Return the [X, Y] coordinate for the center point of the cell that contains the specified text.  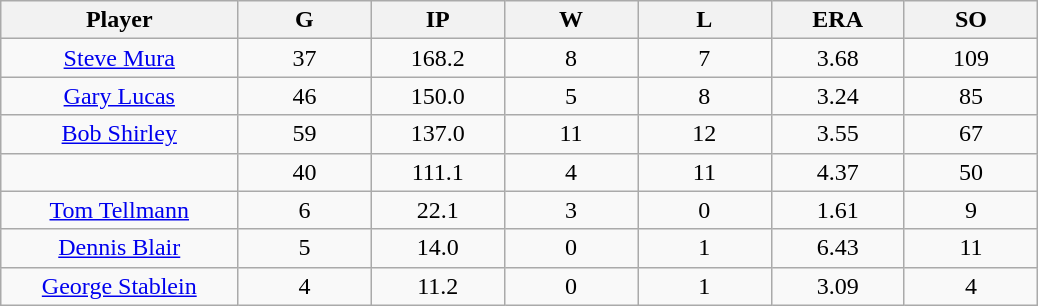
14.0 [438, 248]
12 [704, 134]
4.37 [838, 172]
150.0 [438, 96]
6.43 [838, 248]
59 [304, 134]
111.1 [438, 172]
50 [970, 172]
3.09 [838, 286]
1.61 [838, 210]
3.68 [838, 58]
46 [304, 96]
3.24 [838, 96]
7 [704, 58]
85 [970, 96]
3.55 [838, 134]
L [704, 20]
109 [970, 58]
Player [120, 20]
ERA [838, 20]
Gary Lucas [120, 96]
W [570, 20]
168.2 [438, 58]
3 [570, 210]
6 [304, 210]
9 [970, 210]
37 [304, 58]
11.2 [438, 286]
SO [970, 20]
67 [970, 134]
G [304, 20]
22.1 [438, 210]
Steve Mura [120, 58]
George Stablein [120, 286]
Tom Tellmann [120, 210]
40 [304, 172]
Bob Shirley [120, 134]
Dennis Blair [120, 248]
IP [438, 20]
137.0 [438, 134]
